Extract the (X, Y) coordinate from the center of the cell holding the provided text.  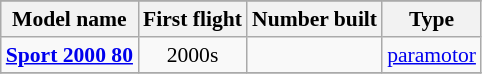
Sport 2000 80 (70, 55)
Number built (314, 19)
Type (432, 19)
Model name (70, 19)
First flight (192, 19)
2000s (192, 55)
paramotor (432, 55)
